From the cell containing the given text, extract its center point as (x, y) coordinate. 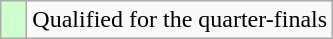
Qualified for the quarter-finals (180, 20)
